Return (X, Y) of the center of cell containing provided text 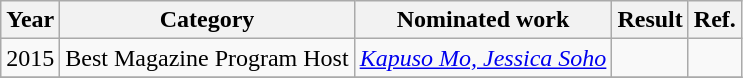
Result (650, 20)
Best Magazine Program Host (207, 58)
Year (30, 20)
Nominated work (483, 20)
Category (207, 20)
2015 (30, 58)
Kapuso Mo, Jessica Soho (483, 58)
Ref. (714, 20)
